Extract the (x, y) coordinate from the center of the cell holding the provided text.  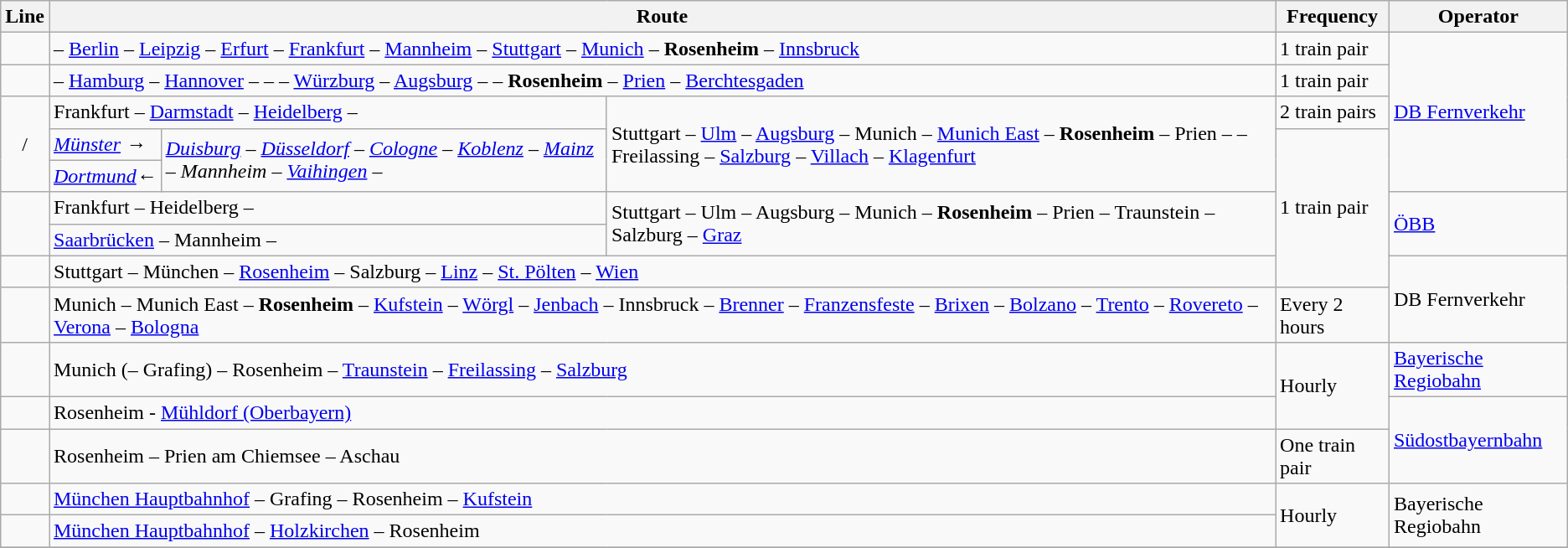
Frequency (1333, 17)
ÖBB (1478, 224)
Stuttgart – Ulm – Augsburg – Munich – Munich East – Rosenheim – Prien – – Freilassing – Salzburg – Villach – Klagenfurt (941, 144)
– Berlin – Leipzig – Erfurt – Frankfurt – Mannheim – Stuttgart – Munich – Rosenheim – Innsbruck (662, 49)
2 train pairs (1333, 112)
Südostbayernbahn (1478, 439)
Frankfurt – Heidelberg – (328, 208)
Stuttgart – Ulm – Augsburg – Munich – Rosenheim – Prien – Traunstein – Salzburg – Graz (941, 224)
Rosenheim - Mühldorf (Oberbayern) (662, 412)
/ (25, 144)
München Hauptbahnhof – Grafing – Rosenheim – Kufstein (662, 499)
Dortmund← (105, 176)
München Hauptbahnhof – Holzkirchen – Rosenheim (662, 531)
Saarbrücken – Mannheim – (328, 240)
Stuttgart – München – Rosenheim – Salzburg – Linz – St. Pölten – Wien (662, 271)
One train pair (1333, 456)
– Hamburg – Hannover – – – Würzburg – Augsburg – – Rosenheim – Prien – Berchtesgaden (662, 80)
Duisburg – Düsseldorf – Cologne – Koblenz – Mainz – Mannheim – Vaihingen – (384, 160)
Munich (– Grafing) – Rosenheim – Traunstein – Freilassing – Salzburg (662, 369)
Every 2 hours (1333, 315)
Frankfurt – Darmstadt – Heidelberg – (328, 112)
Operator (1478, 17)
Route (662, 17)
Münster → (105, 144)
Line (25, 17)
Rosenheim – Prien am Chiemsee – Aschau (662, 456)
